Capture the cell that displays the provided text and extract its (x, y) central coordinate. 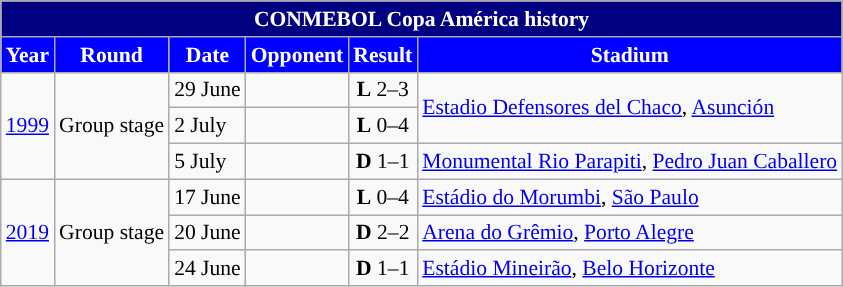
29 June (208, 90)
Estádio Mineirão, Belo Horizonte (630, 269)
24 June (208, 269)
D 2–2 (382, 233)
1999 (28, 126)
L 2–3 (382, 90)
Round (112, 55)
20 June (208, 233)
2019 (28, 232)
Date (208, 55)
Estádio do Morumbi, São Paulo (630, 197)
Arena do Grêmio, Porto Alegre (630, 233)
Estadio Defensores del Chaco, Asunción (630, 108)
Year (28, 55)
Result (382, 55)
Opponent (298, 55)
CONMEBOL Copa América history (422, 19)
2 July (208, 126)
17 June (208, 197)
Monumental Rio Parapiti, Pedro Juan Caballero (630, 162)
Stadium (630, 55)
5 July (208, 162)
